Return the [x, y] coordinate for the center point of the cell that contains the specified text.  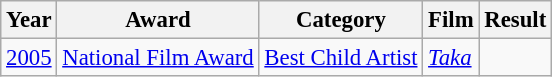
Film [451, 20]
Award [158, 20]
2005 [29, 58]
Taka [451, 58]
Year [29, 20]
Best Child Artist [341, 58]
National Film Award [158, 58]
Result [516, 20]
Category [341, 20]
